Locate the cell with the specified text and output its (x, y) center coordinate. 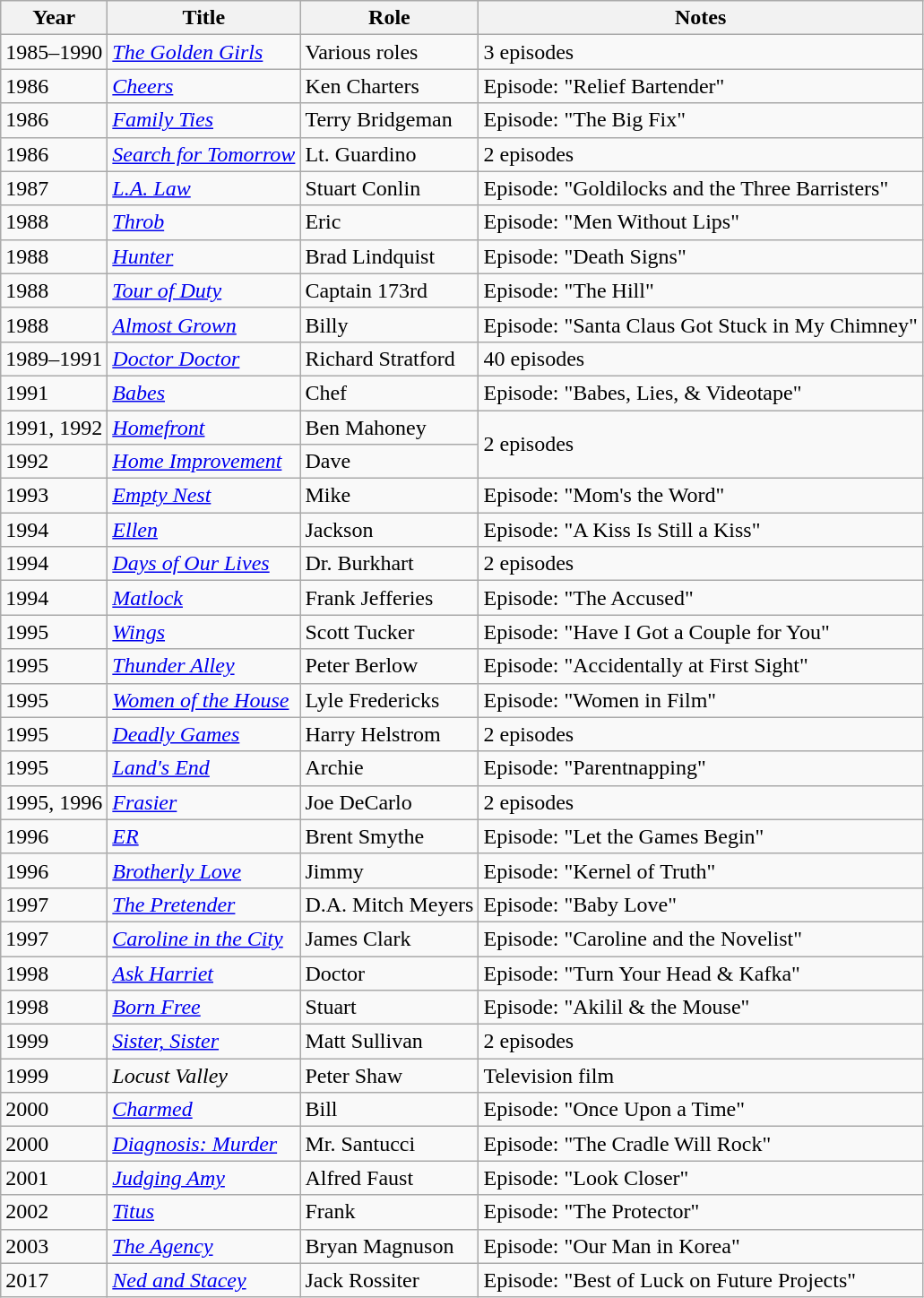
Search for Tomorrow (204, 154)
Episode: "Baby Love" (701, 904)
Thunder Alley (204, 666)
Episode: "Kernel of Truth" (701, 870)
Diagnosis: Murder (204, 1144)
Richard Stratford (389, 359)
Episode: "Turn Your Head & Kafka" (701, 973)
Babes (204, 393)
Scott Tucker (389, 632)
Harry Helstrom (389, 734)
Episode: "The Hill" (701, 290)
Episode: "Once Upon a Time" (701, 1110)
James Clark (389, 939)
Episode: "The Accused" (701, 598)
Caroline in the City (204, 939)
Tour of Duty (204, 290)
D.A. Mitch Meyers (389, 904)
1991 (54, 393)
Joe DeCarlo (389, 802)
Women of the House (204, 700)
Jack Rossiter (389, 1280)
Episode: "Santa Claus Got Stuck in My Chimney" (701, 324)
Terry Bridgeman (389, 120)
Episode: "Have I Got a Couple for You" (701, 632)
Frank (389, 1212)
Homefront (204, 428)
Almost Grown (204, 324)
The Pretender (204, 904)
Stuart Conlin (389, 188)
Episode: "Look Closer" (701, 1178)
Family Ties (204, 120)
Various roles (389, 52)
Throb (204, 222)
Dave (389, 462)
Alfred Faust (389, 1178)
Sister, Sister (204, 1042)
Judging Amy (204, 1178)
Episode: "Women in Film" (701, 700)
Title (204, 18)
Episode: "Let the Games Begin" (701, 836)
1995, 1996 (54, 802)
Role (389, 18)
Episode: "Parentnapping" (701, 768)
Episode: "Akilil & the Mouse" (701, 1008)
Ken Charters (389, 86)
Episode: "Mom's the Word" (701, 496)
Brad Lindquist (389, 256)
Episode: "Men Without Lips" (701, 222)
Land's End (204, 768)
Matt Sullivan (389, 1042)
Doctor Doctor (204, 359)
Mike (389, 496)
Episode: "The Big Fix" (701, 120)
1989–1991 (54, 359)
40 episodes (701, 359)
Ask Harriet (204, 973)
Frank Jefferies (389, 598)
Lyle Fredericks (389, 700)
Matlock (204, 598)
Deadly Games (204, 734)
Wings (204, 632)
Episode: "Relief Bartender" (701, 86)
Ellen (204, 530)
Brotherly Love (204, 870)
Cheers (204, 86)
Titus (204, 1212)
Born Free (204, 1008)
L.A. Law (204, 188)
Archie (389, 768)
Doctor (389, 973)
2002 (54, 1212)
Brent Smythe (389, 836)
Hunter (204, 256)
Notes (701, 18)
Mr. Santucci (389, 1144)
Episode: "Accidentally at First Sight" (701, 666)
Eric (389, 222)
Locust Valley (204, 1076)
Lt. Guardino (389, 154)
Jimmy (389, 870)
Episode: "Goldilocks and the Three Barristers" (701, 188)
Episode: "Babes, Lies, & Videotape" (701, 393)
Episode: "Best of Luck on Future Projects" (701, 1280)
2001 (54, 1178)
Captain 173rd (389, 290)
2017 (54, 1280)
Billy (389, 324)
Bryan Magnuson (389, 1246)
Chef (389, 393)
Empty Nest (204, 496)
Episode: "The Cradle Will Rock" (701, 1144)
The Golden Girls (204, 52)
Home Improvement (204, 462)
Ned and Stacey (204, 1280)
1991, 1992 (54, 428)
Frasier (204, 802)
Dr. Burkhart (389, 564)
Television film (701, 1076)
Episode: "The Protector" (701, 1212)
Stuart (389, 1008)
Peter Berlow (389, 666)
ER (204, 836)
Jackson (389, 530)
Peter Shaw (389, 1076)
Bill (389, 1110)
1992 (54, 462)
1993 (54, 496)
1985–1990 (54, 52)
The Agency (204, 1246)
Year (54, 18)
2003 (54, 1246)
Episode: "Caroline and the Novelist" (701, 939)
Episode: "Our Man in Korea" (701, 1246)
Days of Our Lives (204, 564)
Ben Mahoney (389, 428)
Episode: "A Kiss Is Still a Kiss" (701, 530)
Episode: "Death Signs" (701, 256)
3 episodes (701, 52)
Charmed (204, 1110)
1987 (54, 188)
